Extract the (x, y) coordinate from the center of the cell holding the provided text.  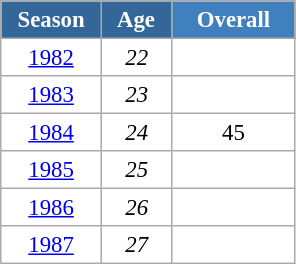
Age (136, 20)
1983 (52, 95)
24 (136, 133)
27 (136, 245)
1985 (52, 170)
45 (234, 133)
26 (136, 208)
22 (136, 58)
Season (52, 20)
1984 (52, 133)
23 (136, 95)
1982 (52, 58)
Overall (234, 20)
1987 (52, 245)
25 (136, 170)
1986 (52, 208)
